For the text-containing cell, return its midpoint in [X, Y] coordinate format. 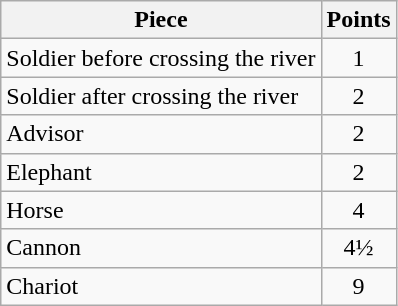
Elephant [161, 172]
Cannon [161, 248]
Soldier before crossing the river [161, 58]
1 [358, 58]
Chariot [161, 286]
Points [358, 20]
Advisor [161, 134]
4½ [358, 248]
Piece [161, 20]
4 [358, 210]
Soldier after crossing the river [161, 96]
Horse [161, 210]
9 [358, 286]
